Output the [X, Y] coordinate of the center of the cell containing the given text.  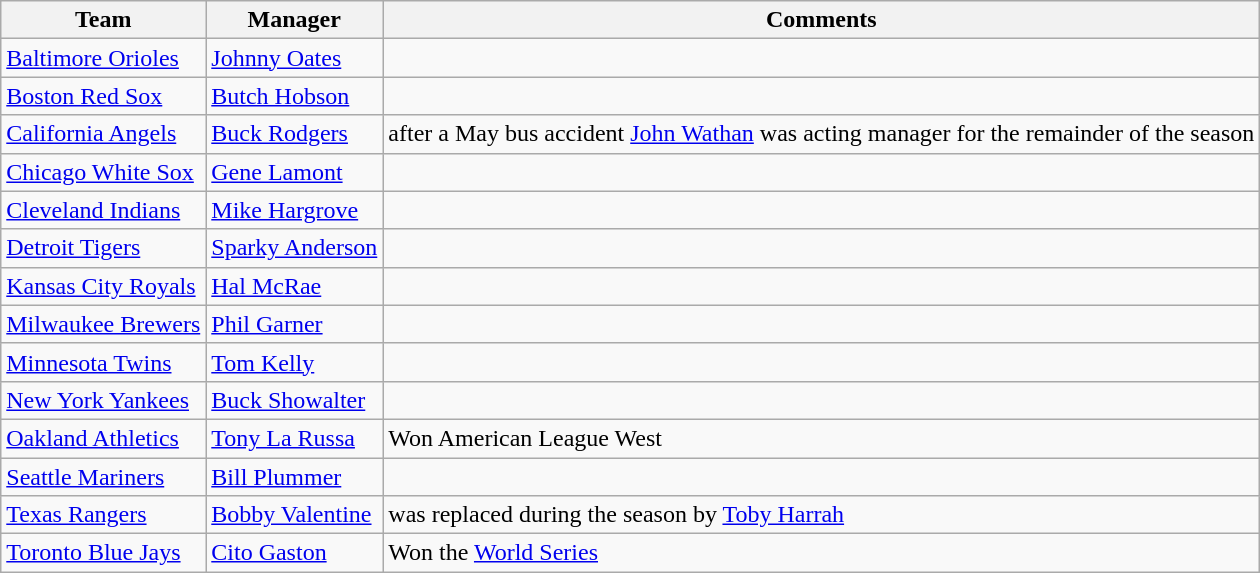
Won American League West [822, 438]
Milwaukee Brewers [104, 324]
after a May bus accident John Wathan was acting manager for the remainder of the season [822, 134]
Cleveland Indians [104, 210]
Baltimore Orioles [104, 58]
Butch Hobson [294, 96]
Tony La Russa [294, 438]
Minnesota Twins [104, 362]
California Angels [104, 134]
Team [104, 20]
Bobby Valentine [294, 515]
Chicago White Sox [104, 172]
was replaced during the season by Toby Harrah [822, 515]
Comments [822, 20]
Won the World Series [822, 553]
Cito Gaston [294, 553]
Bill Plummer [294, 477]
Tom Kelly [294, 362]
Johnny Oates [294, 58]
Toronto Blue Jays [104, 553]
Phil Garner [294, 324]
Boston Red Sox [104, 96]
Detroit Tigers [104, 248]
New York Yankees [104, 400]
Sparky Anderson [294, 248]
Buck Rodgers [294, 134]
Hal McRae [294, 286]
Texas Rangers [104, 515]
Mike Hargrove [294, 210]
Oakland Athletics [104, 438]
Gene Lamont [294, 172]
Buck Showalter [294, 400]
Kansas City Royals [104, 286]
Seattle Mariners [104, 477]
Manager [294, 20]
